Detect which cell encompasses the target text, then output its (X, Y) center coordinate. 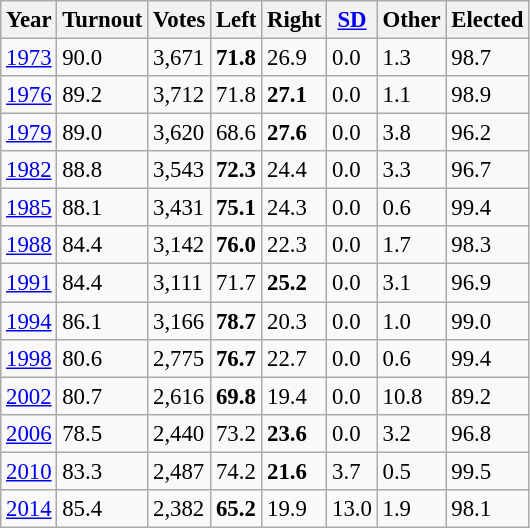
Turnout (102, 20)
1991 (29, 283)
3,166 (180, 321)
2014 (29, 509)
2006 (29, 433)
2010 (29, 471)
SD (352, 20)
26.9 (294, 58)
1982 (29, 170)
74.2 (236, 471)
1994 (29, 321)
3,142 (180, 245)
65.2 (236, 509)
1988 (29, 245)
83.3 (102, 471)
22.7 (294, 358)
1.1 (412, 95)
1998 (29, 358)
21.6 (294, 471)
78.7 (236, 321)
Other (412, 20)
13.0 (352, 509)
1973 (29, 58)
99.0 (488, 321)
86.1 (102, 321)
71.7 (236, 283)
1.9 (412, 509)
Year (29, 20)
3,712 (180, 95)
3,620 (180, 133)
98.1 (488, 509)
1979 (29, 133)
3,543 (180, 170)
96.8 (488, 433)
73.2 (236, 433)
76.7 (236, 358)
2,382 (180, 509)
2,616 (180, 396)
90.0 (102, 58)
98.7 (488, 58)
98.9 (488, 95)
10.8 (412, 396)
3.8 (412, 133)
2,487 (180, 471)
0.5 (412, 471)
3,671 (180, 58)
1.3 (412, 58)
98.3 (488, 245)
Left (236, 20)
22.3 (294, 245)
72.3 (236, 170)
1.7 (412, 245)
3.7 (352, 471)
25.2 (294, 283)
3.3 (412, 170)
3,431 (180, 208)
99.5 (488, 471)
2002 (29, 396)
80.7 (102, 396)
89.0 (102, 133)
69.8 (236, 396)
96.2 (488, 133)
3,111 (180, 283)
68.6 (236, 133)
96.9 (488, 283)
19.4 (294, 396)
27.1 (294, 95)
1976 (29, 95)
1.0 (412, 321)
88.1 (102, 208)
76.0 (236, 245)
2,775 (180, 358)
75.1 (236, 208)
2,440 (180, 433)
3.1 (412, 283)
3.2 (412, 433)
1985 (29, 208)
24.4 (294, 170)
Elected (488, 20)
Votes (180, 20)
23.6 (294, 433)
96.7 (488, 170)
85.4 (102, 509)
78.5 (102, 433)
Right (294, 20)
80.6 (102, 358)
88.8 (102, 170)
20.3 (294, 321)
27.6 (294, 133)
19.9 (294, 509)
24.3 (294, 208)
